Return (x, y) of the center of cell containing provided text 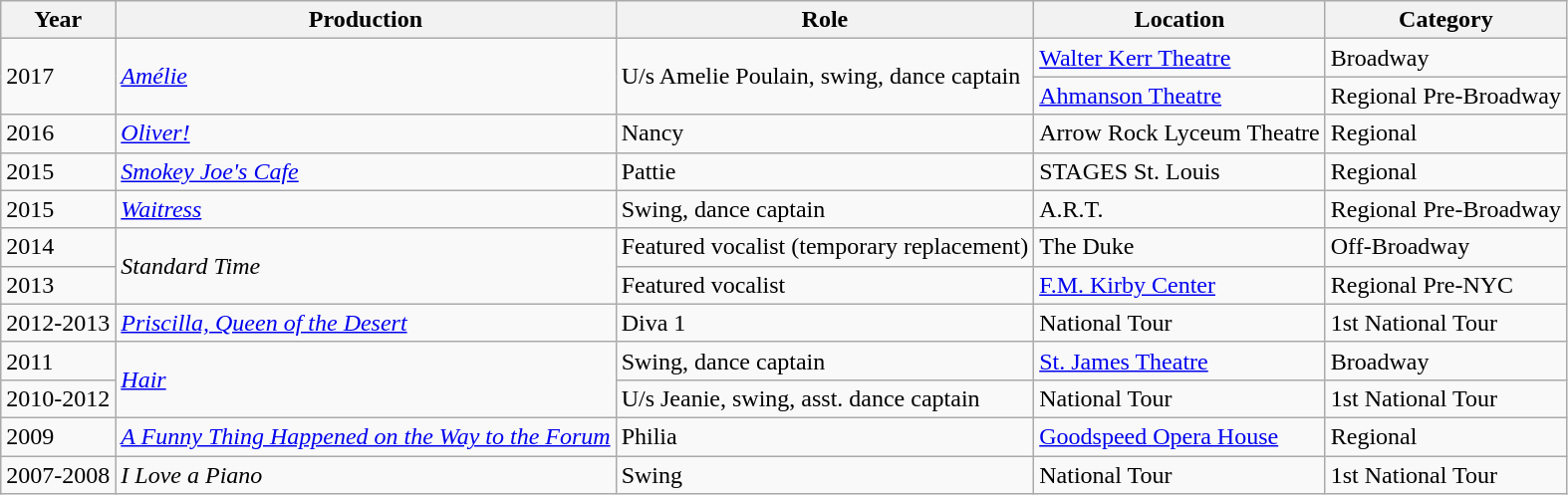
2017 (58, 77)
Nancy (825, 133)
Featured vocalist (825, 285)
Priscilla, Queen of the Desert (366, 323)
Waitress (366, 209)
Ahmanson Theatre (1179, 96)
Regional Pre-NYC (1445, 285)
Location (1179, 20)
Standard Time (366, 266)
Pattie (825, 171)
STAGES St. Louis (1179, 171)
A.R.T. (1179, 209)
U/s Amelie Poulain, swing, dance captain (825, 77)
F.M. Kirby Center (1179, 285)
Goodspeed Opera House (1179, 436)
Role (825, 20)
The Duke (1179, 247)
Year (58, 20)
2010-2012 (58, 398)
2011 (58, 361)
Hair (366, 379)
Smokey Joe's Cafe (366, 171)
Production (366, 20)
Diva 1 (825, 323)
Off-Broadway (1445, 247)
Category (1445, 20)
Arrow Rock Lyceum Theatre (1179, 133)
Amélie (366, 77)
2012-2013 (58, 323)
2007-2008 (58, 475)
Oliver! (366, 133)
2009 (58, 436)
Philia (825, 436)
A Funny Thing Happened on the Way to the Forum (366, 436)
Swing (825, 475)
2014 (58, 247)
St. James Theatre (1179, 361)
Featured vocalist (temporary replacement) (825, 247)
2013 (58, 285)
U/s Jeanie, swing, asst. dance captain (825, 398)
Walter Kerr Theatre (1179, 58)
I Love a Piano (366, 475)
2016 (58, 133)
